Extract the (X, Y) coordinate from the center of the cell holding the provided text.  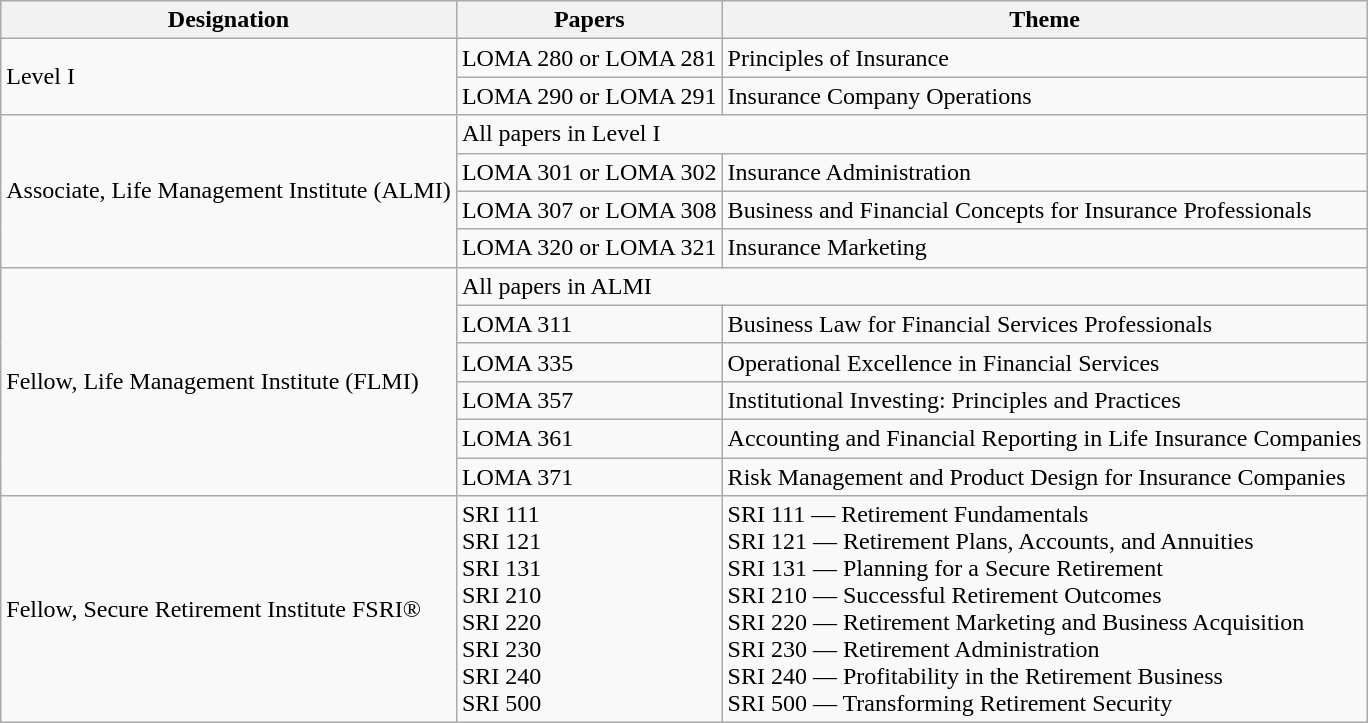
Fellow, Life Management Institute (FLMI) (229, 381)
Accounting and Financial Reporting in Life Insurance Companies (1044, 438)
LOMA 311 (589, 324)
Associate, Life Management Institute (ALMI) (229, 191)
Papers (589, 20)
Theme (1044, 20)
Insurance Company Operations (1044, 96)
Designation (229, 20)
LOMA 290 or LOMA 291 (589, 96)
LOMA 320 or LOMA 321 (589, 248)
LOMA 361 (589, 438)
LOMA 301 or LOMA 302 (589, 172)
LOMA 357 (589, 400)
Principles of Insurance (1044, 58)
LOMA 371 (589, 477)
Insurance Marketing (1044, 248)
LOMA 307 or LOMA 308 (589, 210)
Fellow, Secure Retirement Institute FSRI® (229, 610)
SRI 111SRI 121SRI 131SRI 210SRI 220SRI 230SRI 240SRI 500 (589, 610)
LOMA 335 (589, 362)
Institutional Investing: Principles and Practices (1044, 400)
Business Law for Financial Services Professionals (1044, 324)
All papers in Level I (912, 134)
Insurance Administration (1044, 172)
Operational Excellence in Financial Services (1044, 362)
Business and Financial Concepts for Insurance Professionals (1044, 210)
All papers in ALMI (912, 286)
Risk Management and Product Design for Insurance Companies (1044, 477)
Level I (229, 77)
LOMA 280 or LOMA 281 (589, 58)
